Identify which cell holds the provided text, then report its [X, Y] central coordinate. 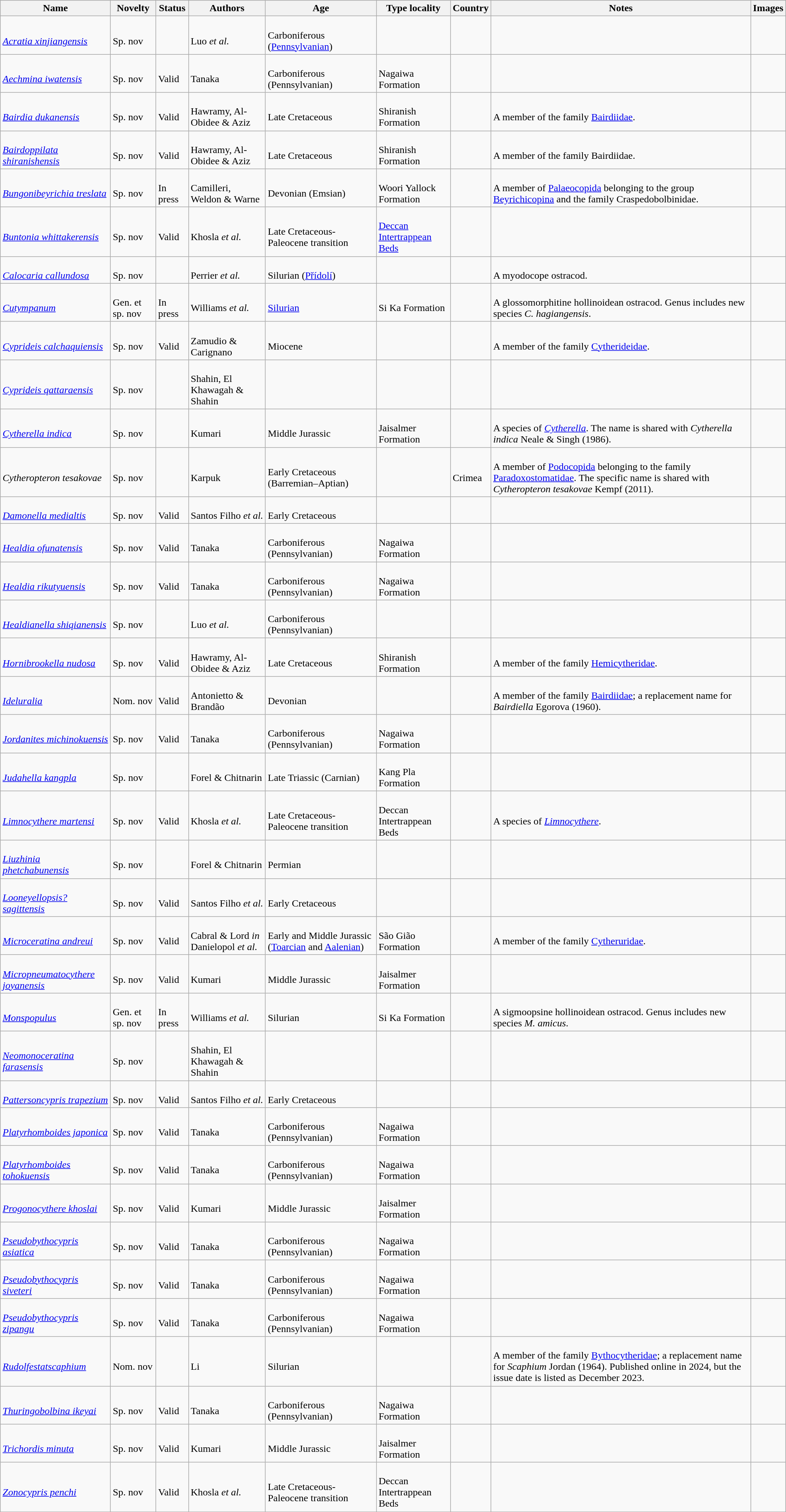
Microceratina andreui [56, 936]
A sigmoopsine hollinoidean ostracod. Genus includes new species M. amicus. [621, 1012]
A member of Palaeocopida belonging to the group Beyrichicopina and the family Craspedobolbinidae. [621, 188]
Rudolfestatscaphium [56, 1361]
Looneyellopsis? sagittensis [56, 897]
A member of the family Bairdiidae; a replacement name for Bairdiella Egorova (1960). [621, 695]
Permian [321, 859]
Jordanites michinokuensis [56, 734]
Status [172, 8]
A member of the family Hemicytheridae. [621, 657]
Novelty [133, 8]
Pseudobythocypris asiatica [56, 1241]
Damonella medialtis [56, 510]
Camilleri, Weldon & Warne [227, 188]
Devonian (Emsian) [321, 188]
Trichordis minuta [56, 1443]
Zamudio & Carignano [227, 340]
Bairdia dukanensis [56, 112]
Miocene [321, 340]
Cutympanum [56, 302]
Calocaria callundosa [56, 270]
Hornibrookella nudosa [56, 657]
Images [768, 8]
Pattersoncypris trapezium [56, 1094]
Authors [227, 8]
São Gião Formation [414, 936]
Cytherella indica [56, 428]
Late Triassic (Carnian) [321, 772]
A member of the family Cytheruridae. [621, 936]
A member of the family Cytherideidae. [621, 340]
Judahella kangpla [56, 772]
A glossomorphitine hollinoidean ostracod. Genus includes new species C. hagiangensis. [621, 302]
Cyprideis qattaraensis [56, 384]
Healdia rikutyuensis [56, 581]
Liuzhinia phetchabunensis [56, 859]
Ideluralia [56, 695]
Notes [621, 8]
Monspopulus [56, 1012]
Pseudobythocypris siveteri [56, 1279]
A member of Podocopida belonging to the family Paradoxostomatidae. The specific name is shared with Cytheropteron tesakovae Kempf (2011). [621, 472]
A species of Cytherella. The name is shared with Cytherella indica Neale & Singh (1986). [621, 428]
Silurian (Přídolí) [321, 270]
Healdia ofunatensis [56, 543]
Cabral & Lord in Danielopol et al. [227, 936]
Antonietto & Brandão [227, 695]
Pseudobythocypris zipangu [56, 1318]
Acratia xinjiangensis [56, 35]
Early and Middle Jurassic (Toarcian and Aalenian) [321, 936]
A myodocope ostracod. [621, 270]
Karpuk [227, 472]
Devonian [321, 695]
Thuringobolbina ikeyai [56, 1405]
Bungonibeyrichia treslata [56, 188]
Aechmina iwatensis [56, 73]
Age [321, 8]
Crimea [471, 472]
Bairdoppilata shiranishensis [56, 150]
Platyrhomboides japonica [56, 1127]
Cytheropteron tesakovae [56, 472]
Early Cretaceous (Barremian–Aptian) [321, 472]
Progonocythere khoslai [56, 1203]
Woori Yallock Formation [414, 188]
Li [227, 1361]
Perrier et al. [227, 270]
A species of Limnocythere. [621, 815]
Zonocypris penchi [56, 1487]
Name [56, 8]
Micropneumatocythere joyanensis [56, 974]
Country [471, 8]
Type locality [414, 8]
Platyrhomboides tohokuensis [56, 1165]
Limnocythere martensi [56, 815]
Buntonia whittakerensis [56, 231]
Cyprideis calchaquiensis [56, 340]
Neomonoceratina farasensis [56, 1056]
Healdianella shiqianensis [56, 619]
Kang Pla Formation [414, 772]
